Extract the [x, y] coordinate from the center of the cell holding the provided text.  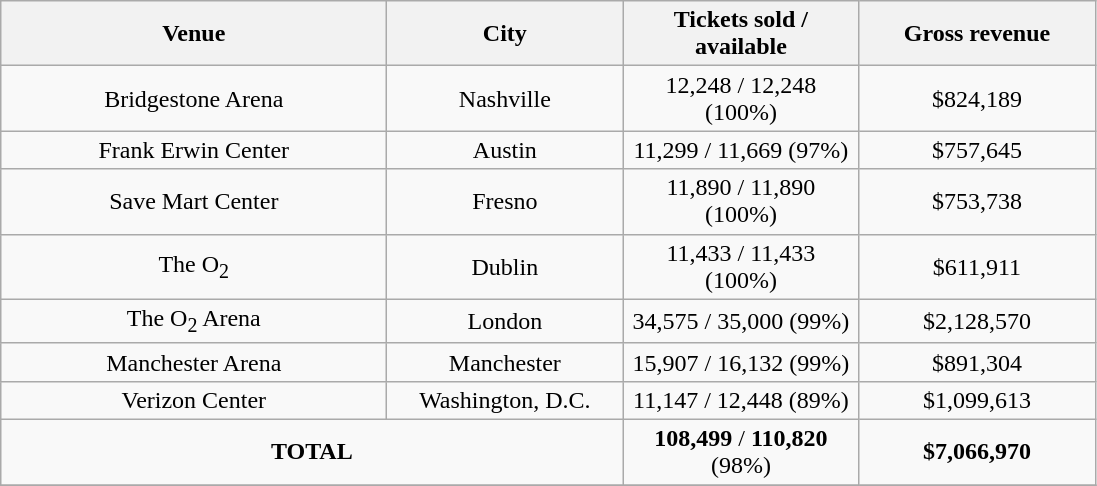
15,907 / 16,132 (99%) [741, 362]
11,147 / 12,448 (89%) [741, 400]
11,299 / 11,669 (97%) [741, 150]
Frank Erwin Center [194, 150]
The O2 Arena [194, 321]
Save Mart Center [194, 202]
Verizon Center [194, 400]
$611,911 [977, 266]
Manchester [505, 362]
$7,066,970 [977, 452]
34,575 / 35,000 (99%) [741, 321]
Venue [194, 34]
$891,304 [977, 362]
Gross revenue [977, 34]
Tickets sold / available [741, 34]
12,248 / 12,248 (100%) [741, 98]
$753,738 [977, 202]
Austin [505, 150]
Fresno [505, 202]
Dublin [505, 266]
Washington, D.C. [505, 400]
$1,099,613 [977, 400]
11,433 / 11,433 (100%) [741, 266]
Bridgestone Arena [194, 98]
108,499 / 110,820 (98%) [741, 452]
11,890 / 11,890 (100%) [741, 202]
$2,128,570 [977, 321]
Nashville [505, 98]
$824,189 [977, 98]
Manchester Arena [194, 362]
$757,645 [977, 150]
The O2 [194, 266]
TOTAL [312, 452]
City [505, 34]
London [505, 321]
